Scan for the cell matching the given text and deliver its (X, Y) coordinate at center. 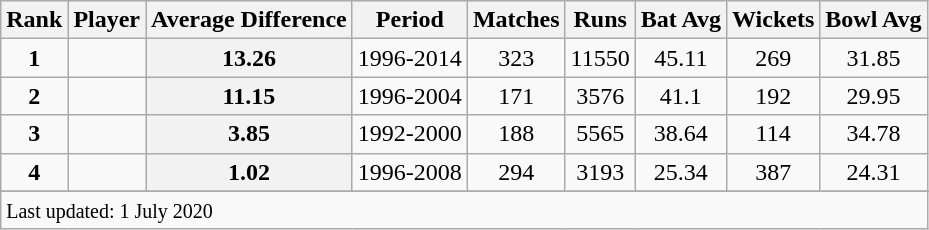
3576 (600, 96)
4 (34, 172)
Bat Avg (680, 20)
Matches (516, 20)
Player (107, 20)
Rank (34, 20)
11550 (600, 58)
1996-2014 (410, 58)
38.64 (680, 134)
1996-2004 (410, 96)
1996-2008 (410, 172)
1 (34, 58)
34.78 (874, 134)
3.85 (250, 134)
3193 (600, 172)
1992-2000 (410, 134)
Wickets (774, 20)
3 (34, 134)
269 (774, 58)
31.85 (874, 58)
294 (516, 172)
41.1 (680, 96)
323 (516, 58)
Runs (600, 20)
11.15 (250, 96)
Period (410, 20)
171 (516, 96)
192 (774, 96)
13.26 (250, 58)
188 (516, 134)
29.95 (874, 96)
45.11 (680, 58)
24.31 (874, 172)
Last updated: 1 July 2020 (464, 210)
2 (34, 96)
5565 (600, 134)
114 (774, 134)
Average Difference (250, 20)
Bowl Avg (874, 20)
25.34 (680, 172)
387 (774, 172)
1.02 (250, 172)
